From the cell containing the given text, extract its center point as [X, Y] coordinate. 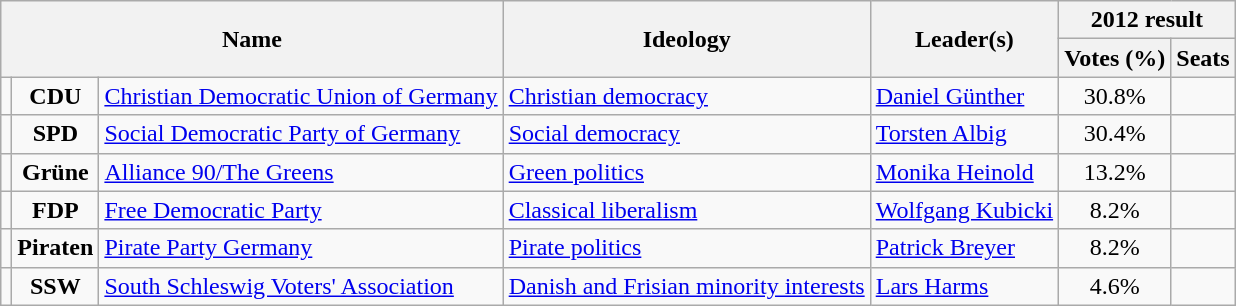
Alliance 90/The Greens [301, 172]
Green politics [686, 172]
2012 result [1148, 20]
Free Democratic Party [301, 210]
Christian democracy [686, 96]
Grüne [56, 172]
Lars Harms [964, 286]
13.2% [1115, 172]
Wolfgang Kubicki [964, 210]
Social democracy [686, 134]
Ideology [686, 39]
Torsten Albig [964, 134]
30.8% [1115, 96]
Pirate politics [686, 248]
Danish and Frisian minority interests [686, 286]
4.6% [1115, 286]
Classical liberalism [686, 210]
SSW [56, 286]
Daniel Günther [964, 96]
Social Democratic Party of Germany [301, 134]
Piraten [56, 248]
Leader(s) [964, 39]
Name [252, 39]
South Schleswig Voters' Association [301, 286]
Patrick Breyer [964, 248]
Monika Heinold [964, 172]
Seats [1203, 58]
30.4% [1115, 134]
CDU [56, 96]
FDP [56, 210]
SPD [56, 134]
Christian Democratic Union of Germany [301, 96]
Votes (%) [1115, 58]
Pirate Party Germany [301, 248]
